Identify which cell holds the provided text, then report its [X, Y] central coordinate. 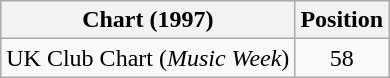
Position [342, 20]
Chart (1997) [148, 20]
UK Club Chart (Music Week) [148, 58]
58 [342, 58]
